Output the [x, y] coordinate of the center of the cell containing the given text.  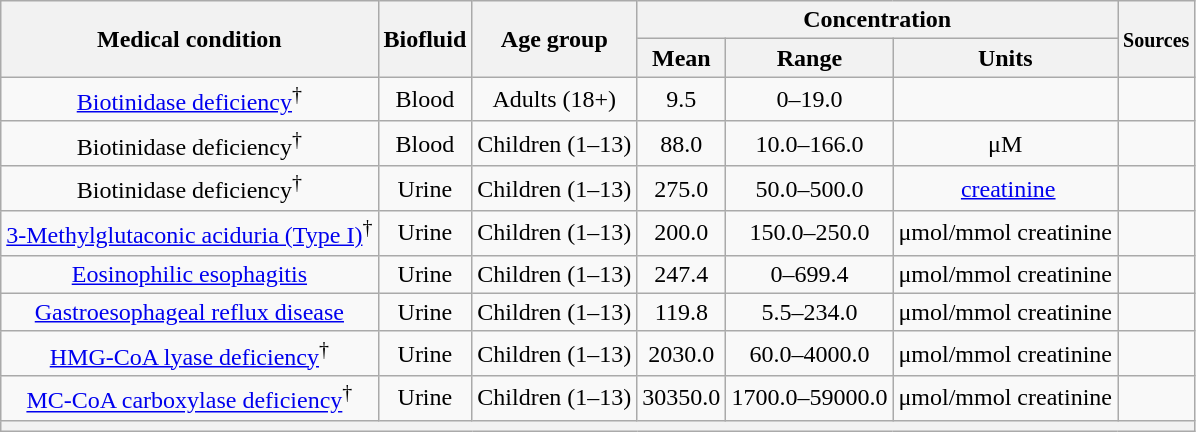
5.5–234.0 [810, 312]
1700.0–59000.0 [810, 398]
30350.0 [682, 398]
150.0–250.0 [810, 234]
119.8 [682, 312]
Biofluid [425, 39]
60.0–4000.0 [810, 354]
Adults (18+) [554, 100]
HMG-CoA lyase deficiency† [190, 354]
0–699.4 [810, 274]
275.0 [682, 188]
10.0–166.0 [810, 144]
200.0 [682, 234]
247.4 [682, 274]
Gastroesophageal reflux disease [190, 312]
MC-CoA carboxylase deficiency† [190, 398]
0–19.0 [810, 100]
Units [1006, 58]
Age group [554, 39]
Eosinophilic esophagitis [190, 274]
μM [1006, 144]
Range [810, 58]
3-Methylglutaconic aciduria (Type I)† [190, 234]
Mean [682, 58]
Sources [1156, 39]
2030.0 [682, 354]
50.0–500.0 [810, 188]
9.5 [682, 100]
Medical condition [190, 39]
creatinine [1006, 188]
Concentration [878, 20]
88.0 [682, 144]
